Search for the cell housing the specified text and yield its (x, y) center coordinate. 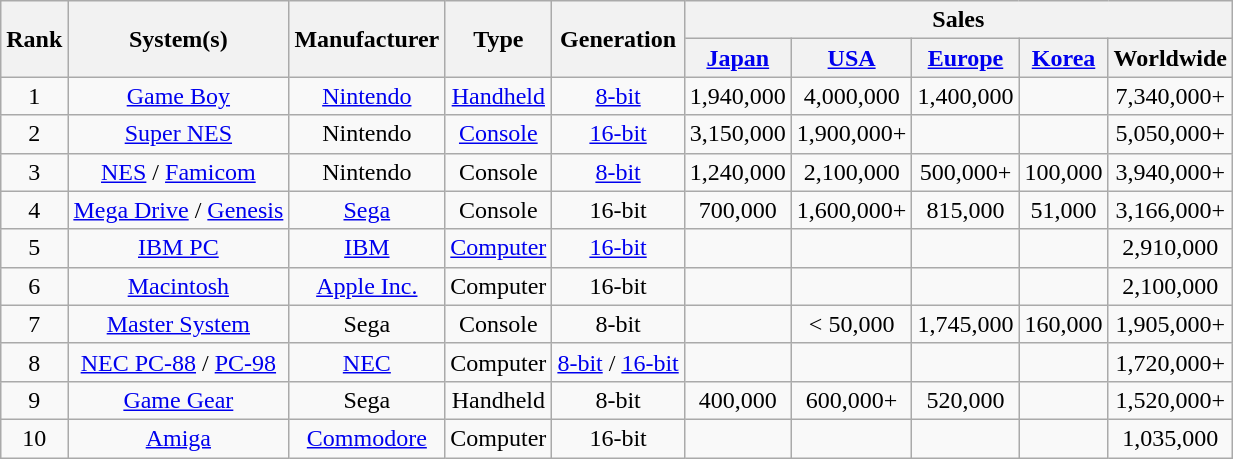
Rank (34, 39)
NEC PC-88 / PC-98 (178, 362)
Apple Inc. (367, 286)
1,905,000+ (1170, 324)
Game Gear (178, 400)
6 (34, 286)
3,940,000+ (1170, 172)
NEC (367, 362)
Macintosh (178, 286)
1,035,000 (1170, 438)
5,050,000+ (1170, 134)
4,000,000 (852, 96)
600,000+ (852, 400)
1,940,000 (738, 96)
Amiga (178, 438)
9 (34, 400)
3 (34, 172)
Commodore (367, 438)
1,520,000+ (1170, 400)
Sales (958, 20)
1,720,000+ (1170, 362)
Super NES (178, 134)
Worldwide (1170, 58)
NES / Famicom (178, 172)
1,400,000 (966, 96)
500,000+ (966, 172)
USA (852, 58)
Master System (178, 324)
520,000 (966, 400)
5 (34, 248)
< 50,000 (852, 324)
Manufacturer (367, 39)
3,166,000+ (1170, 210)
2 (34, 134)
7,340,000+ (1170, 96)
700,000 (738, 210)
Mega Drive / Genesis (178, 210)
8-bit / 16-bit (618, 362)
8 (34, 362)
Japan (738, 58)
Game Boy (178, 96)
400,000 (738, 400)
1,240,000 (738, 172)
1,900,000+ (852, 134)
1 (34, 96)
1,745,000 (966, 324)
10 (34, 438)
4 (34, 210)
Europe (966, 58)
IBM PC (178, 248)
160,000 (1064, 324)
Korea (1064, 58)
3,150,000 (738, 134)
1,600,000+ (852, 210)
Generation (618, 39)
2,910,000 (1170, 248)
51,000 (1064, 210)
7 (34, 324)
Type (498, 39)
815,000 (966, 210)
IBM (367, 248)
100,000 (1064, 172)
System(s) (178, 39)
